Detect which cell encompasses the target text, then output its [x, y] center coordinate. 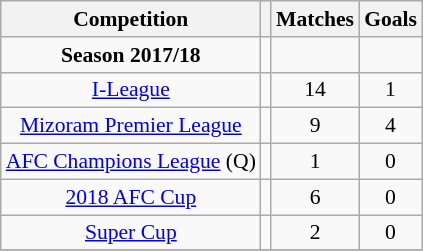
6 [315, 197]
I-League [131, 90]
4 [390, 126]
Competition [131, 19]
Season 2017/18 [131, 55]
2018 AFC Cup [131, 197]
Super Cup [131, 233]
Matches [315, 19]
Mizoram Premier League [131, 126]
Goals [390, 19]
AFC Champions League (Q) [131, 162]
2 [315, 233]
9 [315, 126]
14 [315, 90]
